Search for the cell housing the specified text and yield its (X, Y) center coordinate. 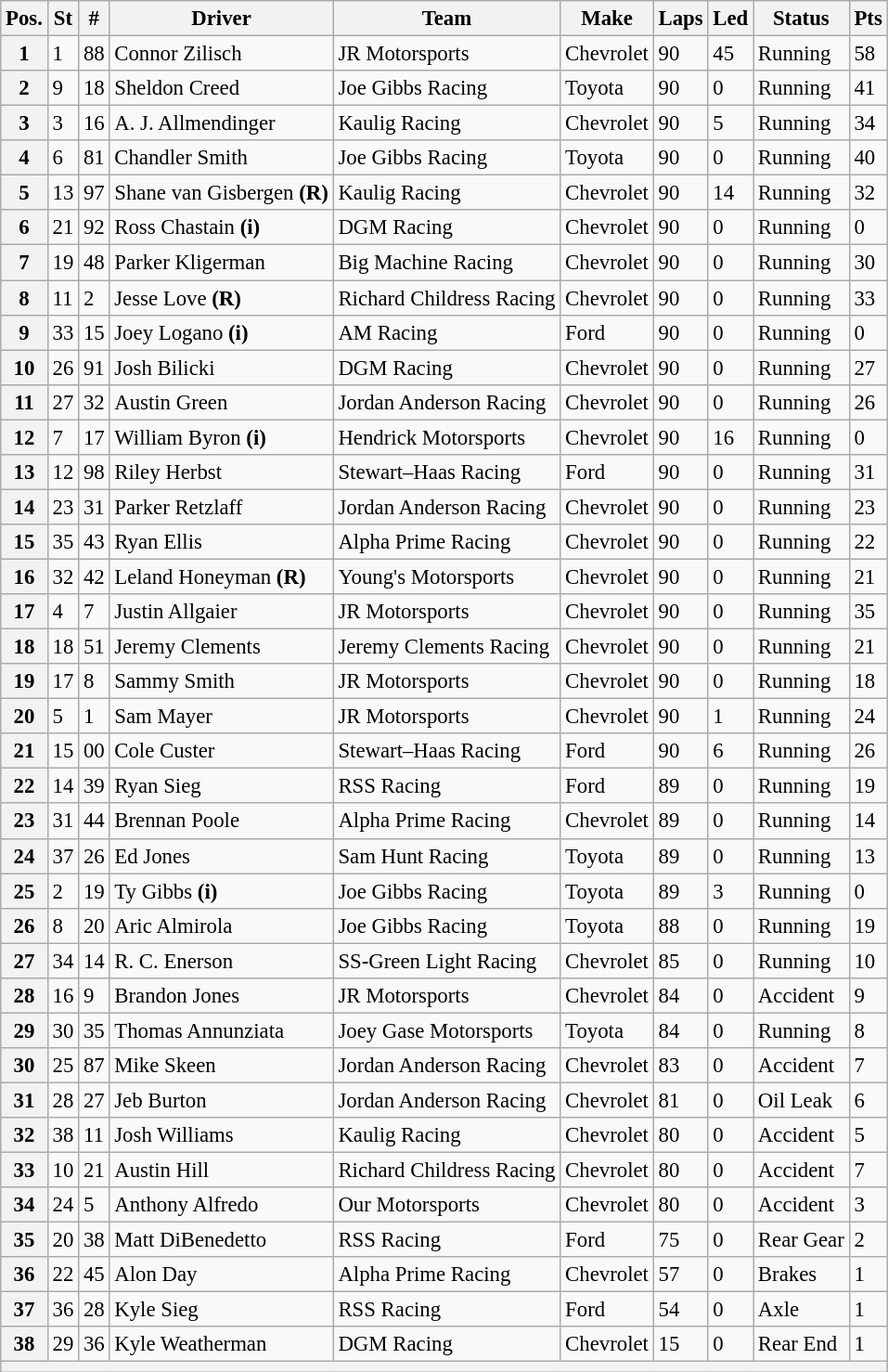
Brakes (802, 1275)
Parker Retzlaff (221, 507)
Matt DiBenedetto (221, 1240)
Ross Chastain (i) (221, 227)
Our Motorsports (447, 1205)
Big Machine Racing (447, 263)
Leland Honeyman (R) (221, 576)
R. C. Enerson (221, 961)
Kyle Sieg (221, 1310)
A. J. Allmendinger (221, 123)
Pts (869, 19)
Justin Allgaier (221, 612)
Connor Zilisch (221, 54)
39 (95, 786)
Ryan Ellis (221, 542)
54 (681, 1310)
42 (95, 576)
William Byron (i) (221, 437)
Sheldon Creed (221, 88)
91 (95, 368)
98 (95, 472)
Jeremy Clements Racing (447, 647)
Jeb Burton (221, 1100)
Thomas Annunziata (221, 1030)
00 (95, 751)
Rear End (802, 1345)
Jeremy Clements (221, 647)
Joey Gase Motorsports (447, 1030)
Ryan Sieg (221, 786)
Brennan Poole (221, 822)
57 (681, 1275)
Rear Gear (802, 1240)
Sam Mayer (221, 717)
SS-Green Light Racing (447, 961)
Austin Green (221, 402)
Oil Leak (802, 1100)
Parker Kligerman (221, 263)
Pos. (24, 19)
Brandon Jones (221, 996)
Cole Custer (221, 751)
Josh Bilicki (221, 368)
Riley Herbst (221, 472)
Shane van Gisbergen (R) (221, 193)
Team (447, 19)
Ed Jones (221, 856)
44 (95, 822)
48 (95, 263)
Axle (802, 1310)
40 (869, 158)
Ty Gibbs (i) (221, 891)
# (95, 19)
58 (869, 54)
92 (95, 227)
97 (95, 193)
Aric Almirola (221, 925)
Chandler Smith (221, 158)
Kyle Weatherman (221, 1345)
83 (681, 1066)
Austin Hill (221, 1171)
51 (95, 647)
AM Racing (447, 332)
43 (95, 542)
75 (681, 1240)
Alon Day (221, 1275)
85 (681, 961)
87 (95, 1066)
Josh Williams (221, 1135)
Make (607, 19)
St (63, 19)
Led (731, 19)
Young's Motorsports (447, 576)
41 (869, 88)
Anthony Alfredo (221, 1205)
Mike Skeen (221, 1066)
Sam Hunt Racing (447, 856)
Hendrick Motorsports (447, 437)
Sammy Smith (221, 681)
Laps (681, 19)
Driver (221, 19)
Status (802, 19)
Jesse Love (R) (221, 298)
Joey Logano (i) (221, 332)
